From the cell containing the given text, extract its center point as [x, y] coordinate. 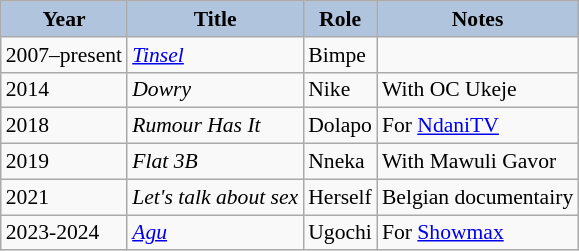
Role [340, 19]
With Mawuli Gavor [478, 162]
Bimpe [340, 55]
2021 [64, 197]
With OC Ukeje [478, 90]
Nneka [340, 162]
Belgian documentairy [478, 197]
Rumour Has It [215, 126]
Title [215, 19]
2014 [64, 90]
2007–present [64, 55]
Tinsel [215, 55]
Ugochi [340, 233]
Agu [215, 233]
Flat 3B [215, 162]
Nike [340, 90]
Year [64, 19]
Let's talk about sex [215, 197]
Notes [478, 19]
2018 [64, 126]
Herself [340, 197]
For Showmax [478, 233]
Dolapo [340, 126]
For NdaniTV [478, 126]
2023-2024 [64, 233]
Dowry [215, 90]
2019 [64, 162]
